Output the (x, y) coordinate of the center of the cell containing the given text.  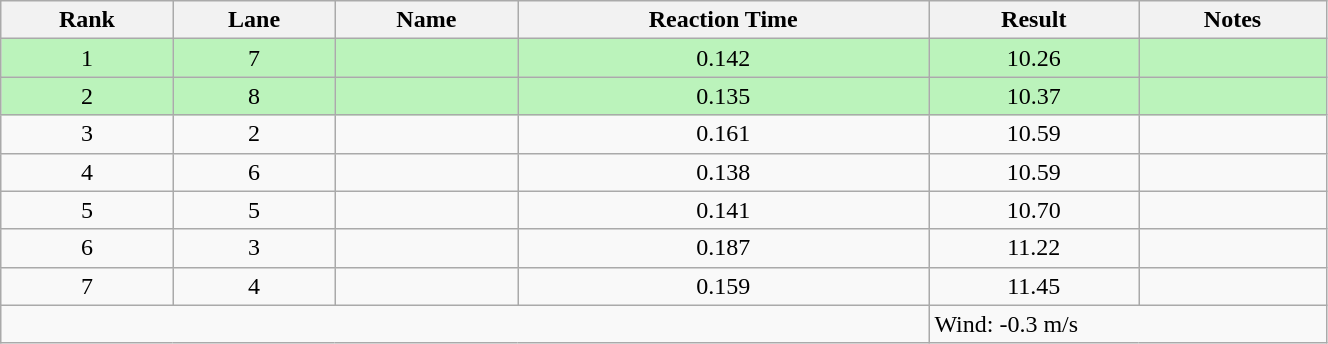
0.142 (724, 58)
1 (87, 58)
Lane (254, 20)
0.141 (724, 210)
Name (426, 20)
Notes (1233, 20)
8 (254, 96)
0.138 (724, 172)
0.135 (724, 96)
Rank (87, 20)
Result (1034, 20)
11.22 (1034, 248)
10.26 (1034, 58)
10.37 (1034, 96)
11.45 (1034, 286)
0.187 (724, 248)
0.159 (724, 286)
10.70 (1034, 210)
Wind: -0.3 m/s (1128, 324)
Reaction Time (724, 20)
0.161 (724, 134)
